Capture the cell that displays the provided text and extract its (X, Y) central coordinate. 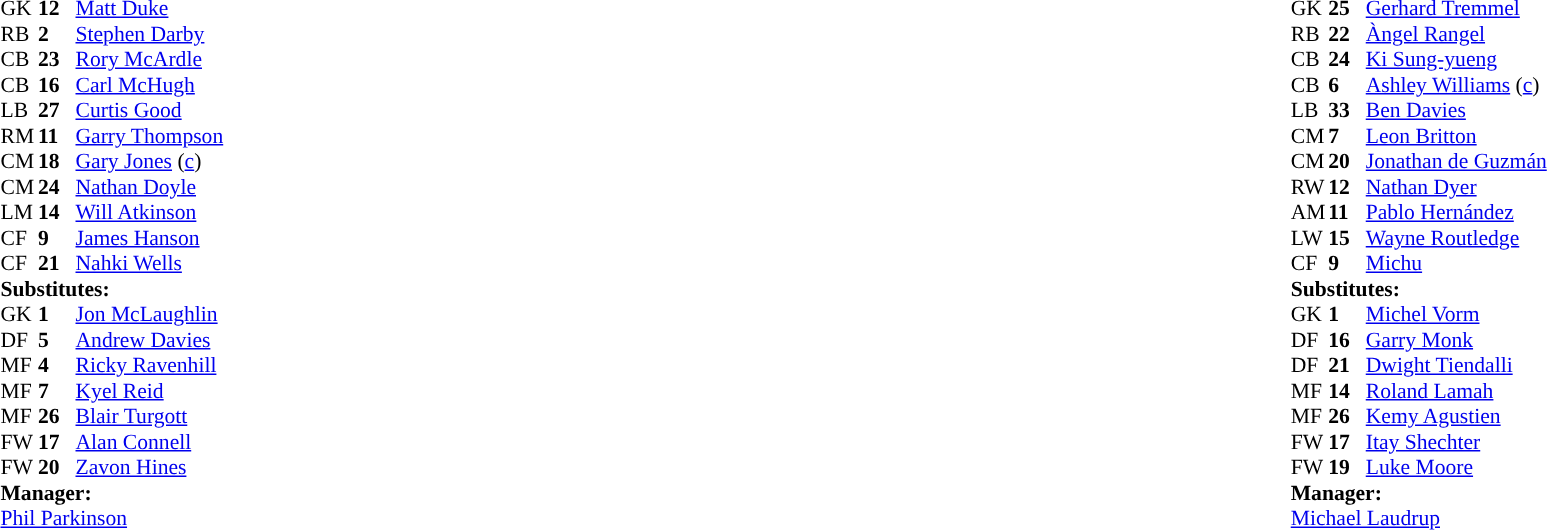
Jon McLaughlin (150, 315)
18 (57, 161)
Garry Monk (1456, 340)
Michel Vorm (1456, 315)
Wayne Routledge (1456, 238)
Ki Sung-yueng (1456, 59)
Blair Turgott (150, 417)
Rory McArdle (150, 59)
Ashley Williams (c) (1456, 85)
Zavon Hines (150, 467)
Garry Thompson (150, 136)
22 (1347, 34)
Àngel Rangel (1456, 34)
RW (1310, 187)
Dwight Tiendalli (1456, 365)
Alan Connell (150, 442)
Kyel Reid (150, 391)
Leon Britton (1456, 136)
Ricky Ravenhill (150, 365)
James Hanson (150, 238)
LW (1310, 238)
Luke Moore (1456, 467)
Nathan Dyer (1456, 187)
Jonathan de Guzmán (1456, 161)
Nahki Wells (150, 263)
Nathan Doyle (150, 187)
AM (1310, 213)
LM (19, 213)
33 (1347, 111)
2 (57, 34)
Michu (1456, 263)
Carl McHugh (150, 85)
Pablo Hernández (1456, 213)
12 (1347, 187)
Stephen Darby (150, 34)
23 (57, 59)
6 (1347, 85)
Gary Jones (c) (150, 161)
Kemy Agustien (1456, 417)
4 (57, 365)
Andrew Davies (150, 340)
Ben Davies (1456, 111)
15 (1347, 238)
Will Atkinson (150, 213)
27 (57, 111)
19 (1347, 467)
Roland Lamah (1456, 391)
Itay Shechter (1456, 442)
5 (57, 340)
Curtis Good (150, 111)
RM (19, 136)
